Locate the cell with the specified text and output its (X, Y) center coordinate. 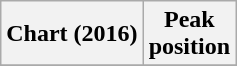
Peakposition (189, 34)
Chart (2016) (72, 34)
